Detect which cell encompasses the target text, then output its [x, y] center coordinate. 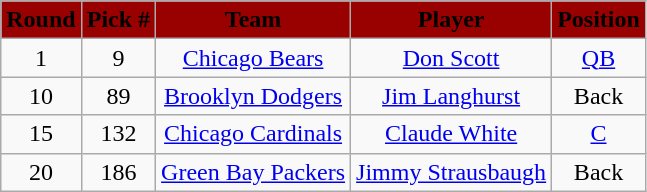
Jimmy Strausbaugh [452, 172]
132 [118, 134]
Position [599, 20]
Green Bay Packers [254, 172]
Jim Langhurst [452, 96]
C [599, 134]
Claude White [452, 134]
Chicago Cardinals [254, 134]
Player [452, 20]
9 [118, 58]
Pick # [118, 20]
89 [118, 96]
QB [599, 58]
10 [41, 96]
15 [41, 134]
Don Scott [452, 58]
Brooklyn Dodgers [254, 96]
Chicago Bears [254, 58]
20 [41, 172]
Team [254, 20]
1 [41, 58]
Round [41, 20]
186 [118, 172]
